Extract the (x, y) coordinate from the center of the cell holding the provided text.  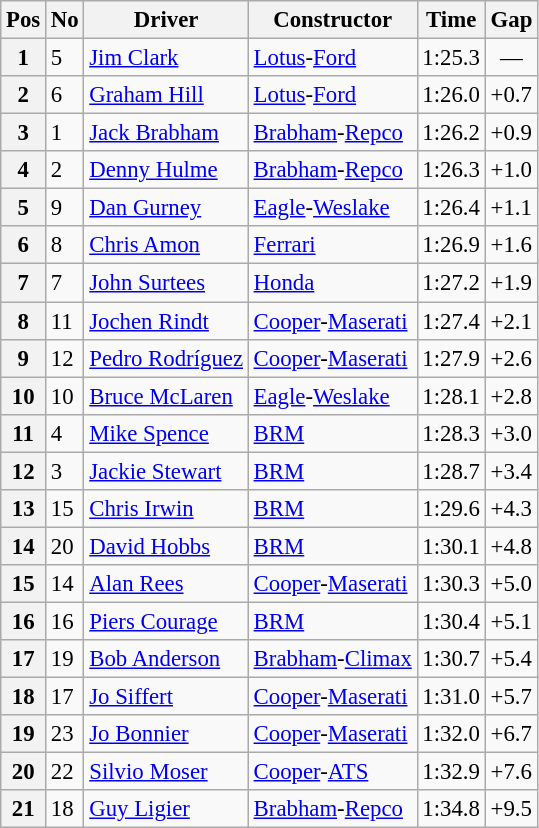
1:26.3 (451, 170)
+1.1 (511, 208)
+5.1 (511, 621)
+3.0 (511, 433)
Dan Gurney (166, 208)
Bob Anderson (166, 659)
Alan Rees (166, 584)
1:30.7 (451, 659)
Denny Hulme (166, 170)
+1.6 (511, 245)
Brabham-Climax (332, 659)
+0.7 (511, 95)
Jackie Stewart (166, 471)
+4.8 (511, 546)
+5.7 (511, 697)
22 (65, 772)
23 (65, 734)
1:25.3 (451, 58)
1:32.9 (451, 772)
1:26.4 (451, 208)
21 (24, 809)
+2.8 (511, 396)
Jo Siffert (166, 697)
+2.1 (511, 321)
Honda (332, 283)
+6.7 (511, 734)
+5.4 (511, 659)
Chris Amon (166, 245)
1:30.3 (451, 584)
Time (451, 20)
1:30.4 (451, 621)
1:30.1 (451, 546)
Pedro Rodríguez (166, 358)
1:29.6 (451, 509)
1:27.9 (451, 358)
1:34.8 (451, 809)
— (511, 58)
Cooper-ATS (332, 772)
+1.0 (511, 170)
John Surtees (166, 283)
Piers Courage (166, 621)
Jack Brabham (166, 133)
Pos (24, 20)
1:28.1 (451, 396)
Ferrari (332, 245)
+0.9 (511, 133)
Silvio Moser (166, 772)
+1.9 (511, 283)
Chris Irwin (166, 509)
1:32.0 (451, 734)
1:28.7 (451, 471)
Constructor (332, 20)
+9.5 (511, 809)
Gap (511, 20)
+3.4 (511, 471)
Jim Clark (166, 58)
+4.3 (511, 509)
1:26.9 (451, 245)
Graham Hill (166, 95)
Guy Ligier (166, 809)
No (65, 20)
1:26.2 (451, 133)
Bruce McLaren (166, 396)
David Hobbs (166, 546)
+5.0 (511, 584)
+7.6 (511, 772)
Jo Bonnier (166, 734)
1:27.2 (451, 283)
1:27.4 (451, 321)
Driver (166, 20)
Mike Spence (166, 433)
+2.6 (511, 358)
13 (24, 509)
1:31.0 (451, 697)
1:26.0 (451, 95)
Jochen Rindt (166, 321)
1:28.3 (451, 433)
